Pinpoint the cell where the given text exists, returning its (x, y) midpoint coordinate. 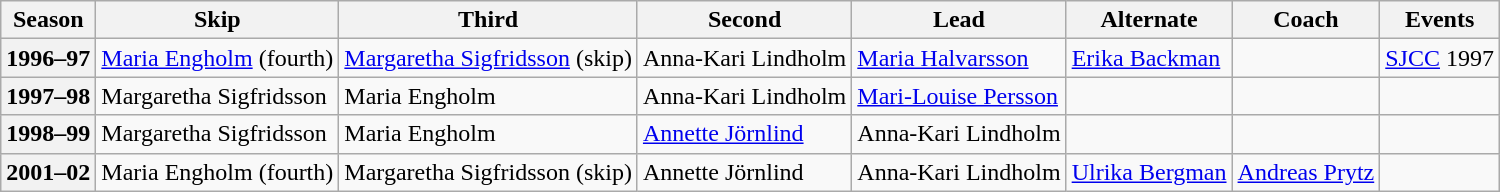
1996–97 (48, 58)
Erika Backman (1149, 58)
Lead (959, 20)
Season (48, 20)
Ulrika Bergman (1149, 172)
1997–98 (48, 96)
Andreas Prytz (1306, 172)
2001–02 (48, 172)
Coach (1306, 20)
Events (1440, 20)
Maria Halvarsson (959, 58)
Mari-Louise Persson (959, 96)
1998–99 (48, 134)
Second (744, 20)
Skip (218, 20)
Alternate (1149, 20)
SJCC 1997 (1440, 58)
Third (488, 20)
